From the cell containing the given text, extract its center point as (x, y) coordinate. 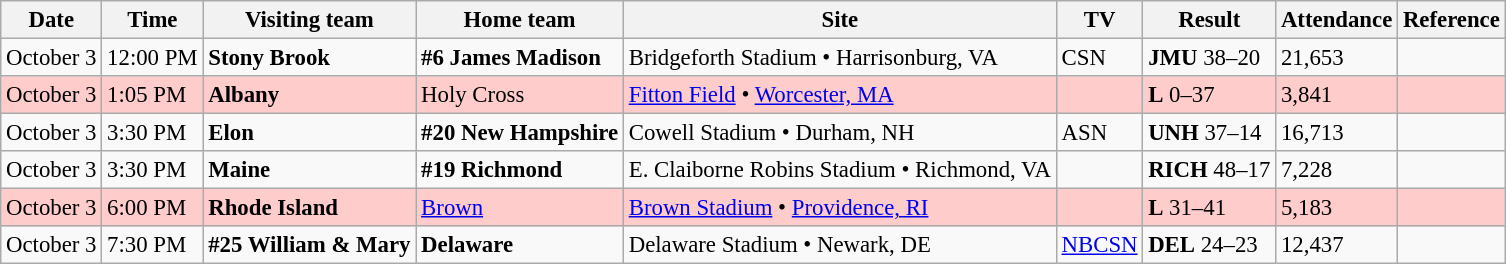
Stony Brook (310, 58)
Holy Cross (520, 95)
12:00 PM (152, 58)
Brown Stadium • Providence, RI (840, 208)
Site (840, 20)
Maine (310, 170)
L 31–41 (1210, 208)
3,841 (1337, 95)
Albany (310, 95)
Bridgeforth Stadium • Harrisonburg, VA (840, 58)
JMU 38–20 (1210, 58)
Delaware (520, 245)
6:00 PM (152, 208)
16,713 (1337, 133)
Attendance (1337, 20)
Elon (310, 133)
7:30 PM (152, 245)
1:05 PM (152, 95)
TV (1100, 20)
#20 New Hampshire (520, 133)
21,653 (1337, 58)
Result (1210, 20)
L 0–37 (1210, 95)
Date (52, 20)
RICH 48–17 (1210, 170)
DEL 24–23 (1210, 245)
#19 Richmond (520, 170)
#25 William & Mary (310, 245)
E. Claiborne Robins Stadium • Richmond, VA (840, 170)
7,228 (1337, 170)
Visiting team (310, 20)
Fitton Field • Worcester, MA (840, 95)
#6 James Madison (520, 58)
Time (152, 20)
CSN (1100, 58)
UNH 37–14 (1210, 133)
ASN (1100, 133)
Delaware Stadium • Newark, DE (840, 245)
Rhode Island (310, 208)
NBCSN (1100, 245)
5,183 (1337, 208)
Reference (1452, 20)
12,437 (1337, 245)
Home team (520, 20)
Cowell Stadium • Durham, NH (840, 133)
Brown (520, 208)
